Determine the (x, y) coordinate at the center of the cell enclosing the given text.  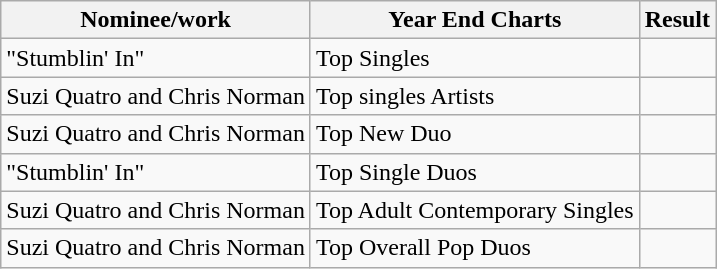
Top Adult Contemporary Singles (474, 210)
Year End Charts (474, 20)
Top singles Artists (474, 96)
Top Overall Pop Duos (474, 248)
Top New Duo (474, 134)
Top Singles (474, 58)
Result (677, 20)
Nominee/work (156, 20)
Top Single Duos (474, 172)
